Extract the (X, Y) coordinate from the center of the cell holding the provided text.  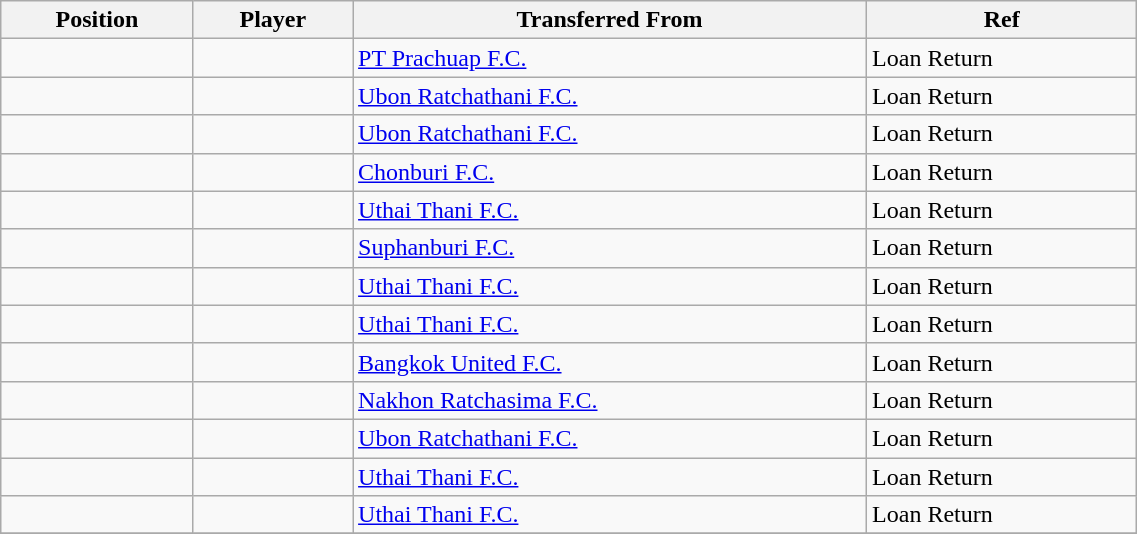
Position (97, 20)
Transferred From (610, 20)
PT Prachuap F.C. (610, 58)
Player (272, 20)
Ref (1002, 20)
Chonburi F.C. (610, 172)
Suphanburi F.C. (610, 248)
Bangkok United F.C. (610, 362)
Nakhon Ratchasima F.C. (610, 400)
